Scan for the cell matching the given text and deliver its (x, y) coordinate at center. 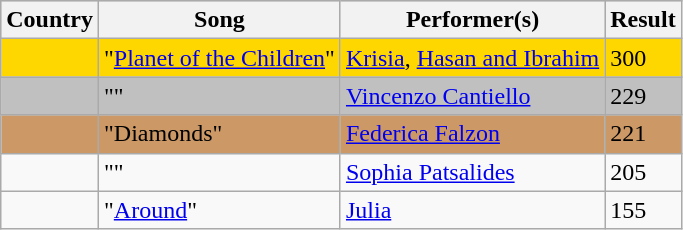
Julia (472, 210)
Sophia Patsalides (472, 172)
Krisia, Hasan and Ibrahim (472, 58)
300 (643, 58)
"Diamonds" (219, 134)
Result (643, 20)
"Around" (219, 210)
Performer(s) (472, 20)
Vincenzo Cantiello (472, 96)
Song (219, 20)
Federica Falzon (472, 134)
Country (50, 20)
"Planet of the Children" (219, 58)
229 (643, 96)
205 (643, 172)
155 (643, 210)
221 (643, 134)
